Return [X, Y] of the center of cell containing provided text 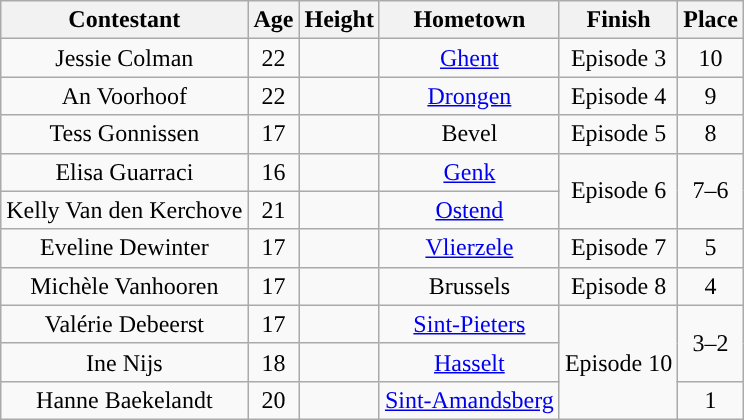
10 [711, 58]
Episode 8 [618, 286]
9 [711, 96]
Sint-Amandsberg [469, 400]
1 [711, 400]
Genk [469, 172]
Valérie Debeerst [124, 324]
Ostend [469, 210]
Vlierzele [469, 248]
Place [711, 20]
An Voorhoof [124, 96]
Eveline Dewinter [124, 248]
Episode 4 [618, 96]
Episode 5 [618, 134]
Episode 7 [618, 248]
Bevel [469, 134]
Height [339, 20]
Drongen [469, 96]
20 [274, 400]
5 [711, 248]
18 [274, 362]
4 [711, 286]
Michèle Vanhooren [124, 286]
21 [274, 210]
Tess Gonnissen [124, 134]
3–2 [711, 343]
Hanne Baekelandt [124, 400]
Sint-Pieters [469, 324]
Episode 6 [618, 191]
Brussels [469, 286]
Kelly Van den Kerchove [124, 210]
Hometown [469, 20]
8 [711, 134]
Jessie Colman [124, 58]
Episode 3 [618, 58]
Finish [618, 20]
Age [274, 20]
7–6 [711, 191]
Contestant [124, 20]
16 [274, 172]
Elisa Guarraci [124, 172]
Hasselt [469, 362]
Ghent [469, 58]
Ine Nijs [124, 362]
Episode 10 [618, 362]
